Extract the (x, y) coordinate from the center of the cell holding the provided text.  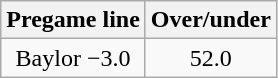
Over/under (210, 20)
52.0 (210, 58)
Pregame line (74, 20)
Baylor −3.0 (74, 58)
